For the text-containing cell, return its midpoint in [x, y] coordinate format. 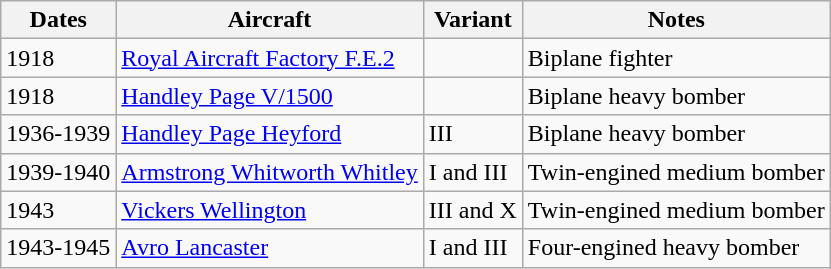
1943 [58, 210]
1936-1939 [58, 134]
1943-1945 [58, 248]
Handley Page V/1500 [270, 96]
Dates [58, 20]
1939-1940 [58, 172]
Notes [676, 20]
Variant [472, 20]
Four-engined heavy bomber [676, 248]
Avro Lancaster [270, 248]
Handley Page Heyford [270, 134]
Biplane fighter [676, 58]
III [472, 134]
Aircraft [270, 20]
Royal Aircraft Factory F.E.2 [270, 58]
Vickers Wellington [270, 210]
III and X [472, 210]
Armstrong Whitworth Whitley [270, 172]
